For the text-containing cell, return its midpoint in (x, y) coordinate format. 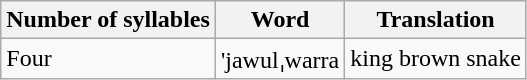
Translation (436, 20)
Number of syllables (108, 20)
Word (280, 20)
Four (108, 59)
'jawulˌwarra (280, 59)
king brown snake (436, 59)
